Detect which cell encompasses the target text, then output its [X, Y] center coordinate. 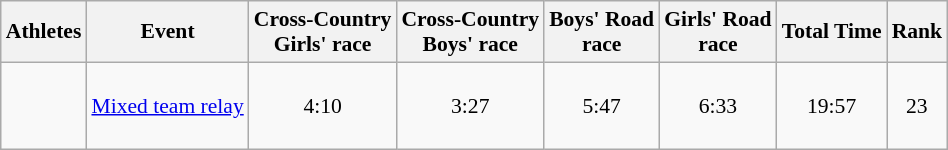
Event [167, 32]
3:27 [470, 106]
23 [918, 106]
Boys' Roadrace [602, 32]
Mixed team relay [167, 106]
5:47 [602, 106]
Athletes [44, 32]
Total Time [832, 32]
Girls' Roadrace [718, 32]
Rank [918, 32]
4:10 [323, 106]
6:33 [718, 106]
Cross-CountryGirls' race [323, 32]
Cross-CountryBoys' race [470, 32]
19:57 [832, 106]
